Identify which cell holds the provided text, then report its [x, y] central coordinate. 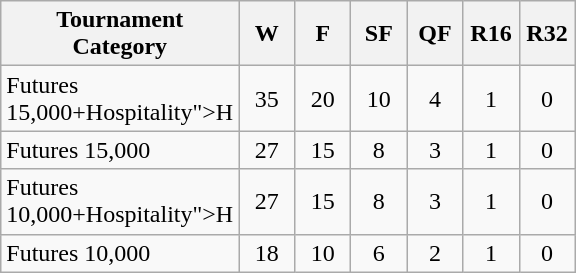
W [267, 34]
Futures 15,000+Hospitality">H [120, 98]
SF [379, 34]
F [323, 34]
QF [435, 34]
Futures 10,000+Hospitality">H [120, 202]
2 [435, 253]
R16 [491, 34]
18 [267, 253]
R32 [547, 34]
20 [323, 98]
Futures 15,000 [120, 150]
Futures 10,000 [120, 253]
Tournament Category [120, 34]
35 [267, 98]
4 [435, 98]
6 [379, 253]
